Determine the (x, y) coordinate at the center of the cell enclosing the given text.  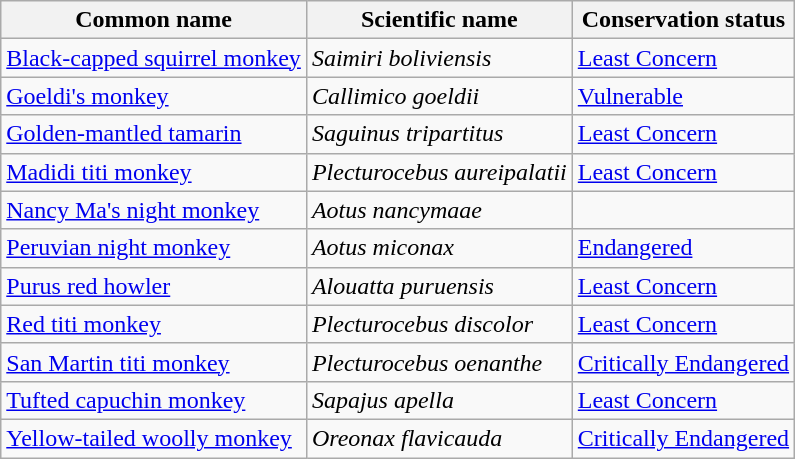
Purus red howler (154, 286)
Alouatta puruensis (439, 286)
Conservation status (683, 20)
Red titi monkey (154, 324)
Oreonax flavicauda (439, 438)
Callimico goeldii (439, 96)
Yellow-tailed woolly monkey (154, 438)
Madidi titi monkey (154, 172)
Golden-mantled tamarin (154, 134)
Saimiri boliviensis (439, 58)
Peruvian night monkey (154, 248)
Plecturocebus discolor (439, 324)
Plecturocebus aureipalatii (439, 172)
Plecturocebus oenanthe (439, 362)
Common name (154, 20)
Nancy Ma's night monkey (154, 210)
Aotus miconax (439, 248)
Sapajus apella (439, 400)
Saguinus tripartitus (439, 134)
Scientific name (439, 20)
San Martin titi monkey (154, 362)
Black-capped squirrel monkey (154, 58)
Tufted capuchin monkey (154, 400)
Vulnerable (683, 96)
Endangered (683, 248)
Goeldi's monkey (154, 96)
Aotus nancymaae (439, 210)
